Determine the (X, Y) coordinate at the center of the cell enclosing the given text.  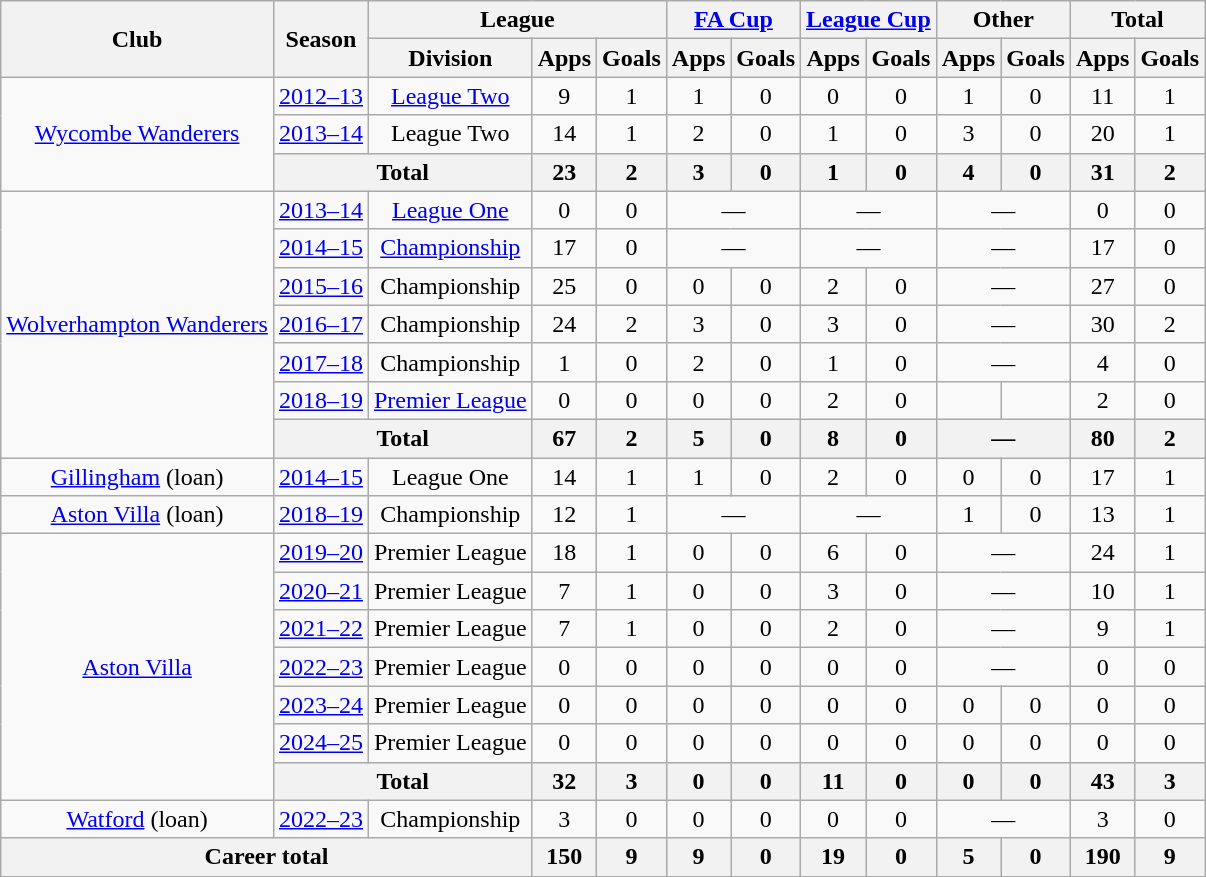
Other (1003, 20)
67 (564, 438)
31 (1102, 172)
2023–24 (320, 705)
18 (564, 553)
Season (320, 39)
19 (834, 857)
FA Cup (733, 20)
2019–20 (320, 553)
Watford (loan) (138, 819)
Gillingham (loan) (138, 477)
2012–13 (320, 96)
13 (1102, 515)
2021–22 (320, 629)
12 (564, 515)
Club (138, 39)
2017–18 (320, 362)
2016–17 (320, 324)
Aston Villa (138, 667)
2015–16 (320, 286)
10 (1102, 591)
Wolverhampton Wanderers (138, 324)
League (517, 20)
Career total (266, 857)
Aston Villa (loan) (138, 515)
2020–21 (320, 591)
2024–25 (320, 743)
27 (1102, 286)
Wycombe Wanderers (138, 134)
43 (1102, 781)
6 (834, 553)
League Cup (869, 20)
30 (1102, 324)
80 (1102, 438)
25 (564, 286)
23 (564, 172)
20 (1102, 134)
8 (834, 438)
32 (564, 781)
190 (1102, 857)
Division (450, 58)
150 (564, 857)
